Return the [x, y] coordinate for the center point of the cell that contains the specified text.  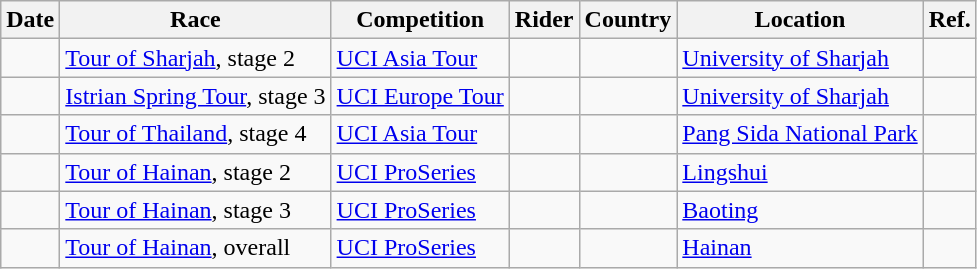
Location [800, 20]
Tour of Hainan, stage 3 [196, 210]
Hainan [800, 248]
Pang Sida National Park [800, 134]
Competition [420, 20]
Lingshui [800, 172]
Istrian Spring Tour, stage 3 [196, 96]
Date [30, 20]
Tour of Thailand, stage 4 [196, 134]
Rider [544, 20]
UCI Europe Tour [420, 96]
Race [196, 20]
Ref. [950, 20]
Baoting [800, 210]
Tour of Hainan, overall [196, 248]
Country [628, 20]
Tour of Hainan, stage 2 [196, 172]
Tour of Sharjah, stage 2 [196, 58]
